Extract the (X, Y) coordinate from the center of the cell holding the provided text.  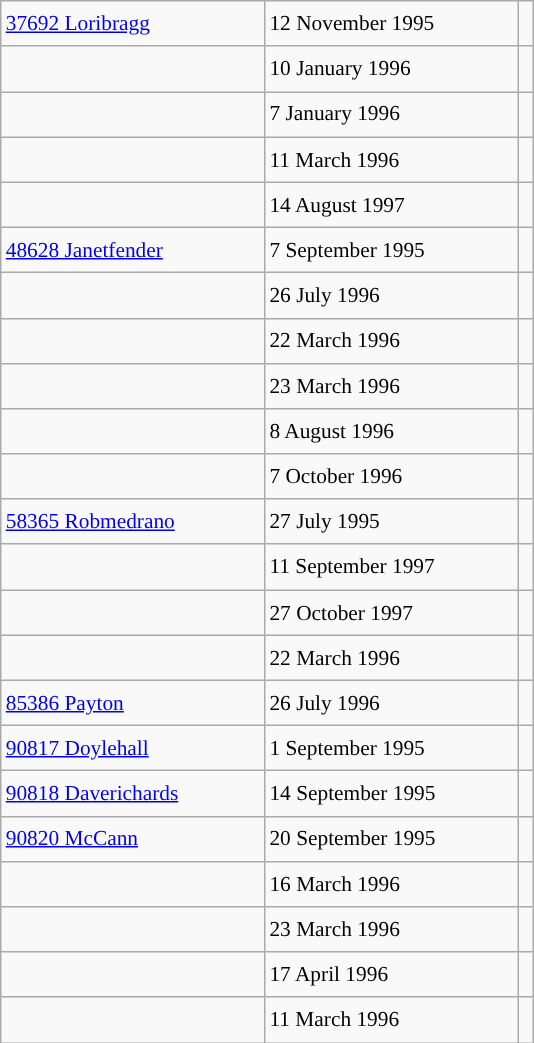
48628 Janetfender (133, 250)
17 April 1996 (391, 974)
10 January 1996 (391, 68)
37692 Loribragg (133, 24)
7 January 1996 (391, 114)
7 September 1995 (391, 250)
7 October 1996 (391, 476)
14 August 1997 (391, 204)
27 October 1997 (391, 612)
90817 Doylehall (133, 748)
85386 Payton (133, 702)
1 September 1995 (391, 748)
20 September 1995 (391, 838)
58365 Robmedrano (133, 522)
27 July 1995 (391, 522)
11 September 1997 (391, 566)
90818 Daverichards (133, 794)
14 September 1995 (391, 794)
16 March 1996 (391, 884)
12 November 1995 (391, 24)
8 August 1996 (391, 432)
90820 McCann (133, 838)
